Scan for the cell matching the given text and deliver its [x, y] coordinate at center. 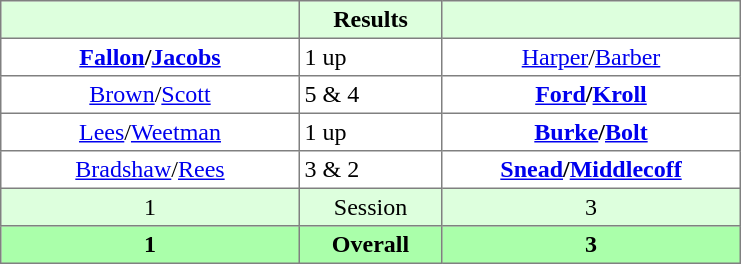
Harper/Barber [591, 57]
Overall [370, 245]
Results [370, 20]
Ford/Kroll [591, 95]
Snead/Middlecoff [591, 170]
Brown/Scott [150, 95]
3 & 2 [370, 170]
Lees/Weetman [150, 132]
Burke/Bolt [591, 132]
Fallon/Jacobs [150, 57]
Bradshaw/Rees [150, 170]
Session [370, 207]
5 & 4 [370, 95]
